Output the (X, Y) coordinate of the center of the cell containing the given text.  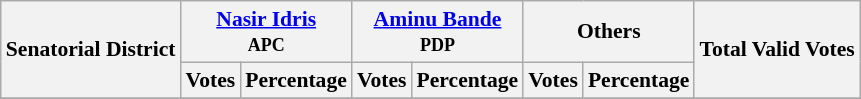
Total Valid Votes (776, 50)
Others (608, 32)
Nasir IdrisAPC (266, 32)
Aminu BandePDP (438, 32)
Senatorial District (91, 50)
